Return (X, Y) of the center of cell containing provided text 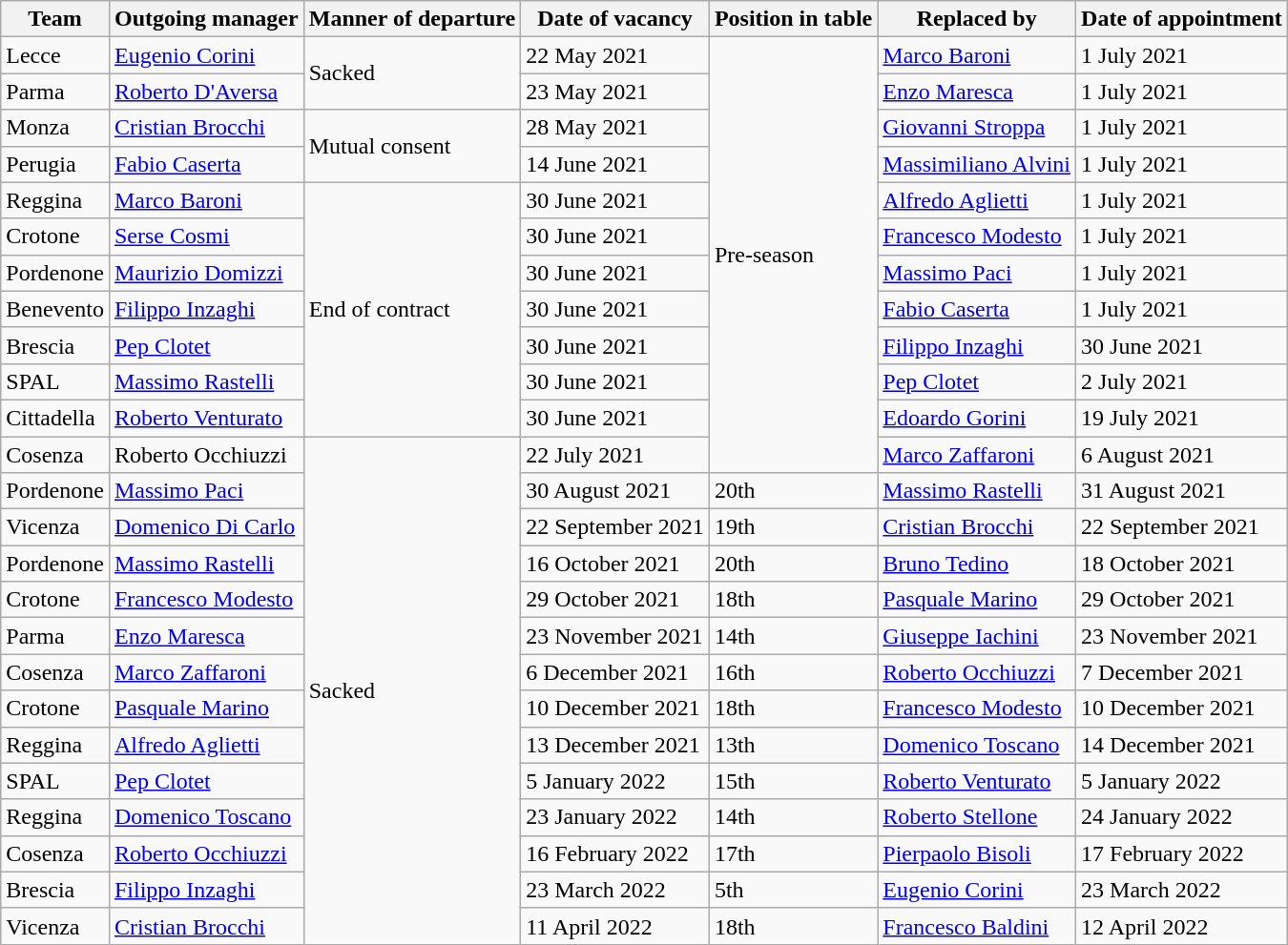
19th (793, 527)
Domenico Di Carlo (206, 527)
7 December 2021 (1182, 672)
22 July 2021 (615, 455)
Mutual consent (412, 146)
23 January 2022 (615, 817)
End of contract (412, 309)
Maurizio Domizzi (206, 273)
Edoardo Gorini (977, 418)
24 January 2022 (1182, 817)
Position in table (793, 19)
Outgoing manager (206, 19)
14 June 2021 (615, 164)
Benevento (55, 309)
31 August 2021 (1182, 491)
23 May 2021 (615, 92)
14 December 2021 (1182, 745)
Roberto D'Aversa (206, 92)
Team (55, 19)
Cittadella (55, 418)
Francesco Baldini (977, 926)
2 July 2021 (1182, 381)
16 February 2022 (615, 853)
Perugia (55, 164)
5th (793, 890)
19 July 2021 (1182, 418)
28 May 2021 (615, 128)
Giuseppe Iachini (977, 636)
16th (793, 672)
Pierpaolo Bisoli (977, 853)
18 October 2021 (1182, 564)
Giovanni Stroppa (977, 128)
17 February 2022 (1182, 853)
16 October 2021 (615, 564)
Massimiliano Alvini (977, 164)
Bruno Tedino (977, 564)
6 December 2021 (615, 672)
Manner of departure (412, 19)
Replaced by (977, 19)
6 August 2021 (1182, 455)
12 April 2022 (1182, 926)
Monza (55, 128)
Serse Cosmi (206, 236)
11 April 2022 (615, 926)
Date of appointment (1182, 19)
Pre-season (793, 256)
22 May 2021 (615, 55)
17th (793, 853)
13th (793, 745)
30 August 2021 (615, 491)
13 December 2021 (615, 745)
Date of vacancy (615, 19)
Lecce (55, 55)
Roberto Stellone (977, 817)
15th (793, 781)
